Locate the cell with the specified text and output its (x, y) center coordinate. 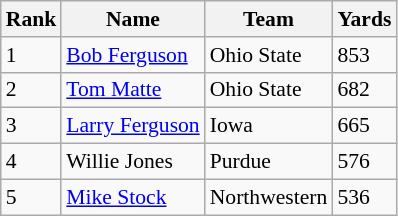
4 (32, 162)
Northwestern (269, 197)
536 (364, 197)
Team (269, 19)
Yards (364, 19)
5 (32, 197)
Rank (32, 19)
576 (364, 162)
853 (364, 55)
682 (364, 90)
2 (32, 90)
Bob Ferguson (132, 55)
1 (32, 55)
665 (364, 126)
Larry Ferguson (132, 126)
Mike Stock (132, 197)
Iowa (269, 126)
Purdue (269, 162)
Name (132, 19)
Tom Matte (132, 90)
3 (32, 126)
Willie Jones (132, 162)
